Determine the (x, y) coordinate at the center of the cell enclosing the given text.  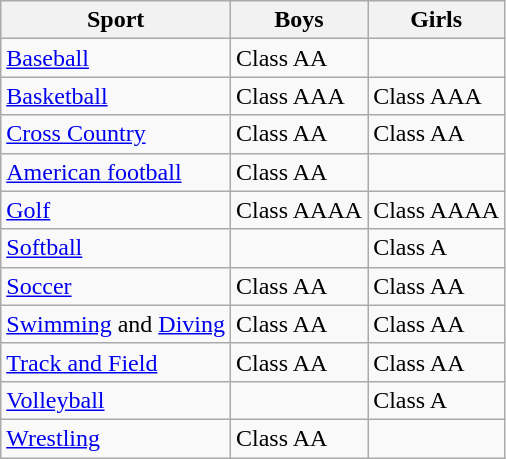
Soccer (116, 286)
Swimming and Diving (116, 324)
Girls (436, 20)
Basketball (116, 96)
American football (116, 172)
Baseball (116, 58)
Golf (116, 210)
Volleyball (116, 400)
Cross Country (116, 134)
Sport (116, 20)
Softball (116, 248)
Boys (300, 20)
Wrestling (116, 438)
Track and Field (116, 362)
